Detect which cell encompasses the target text, then output its [x, y] center coordinate. 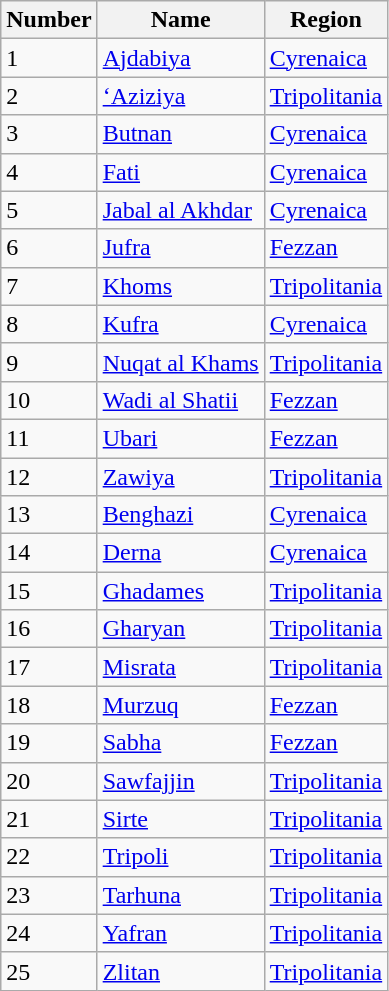
Sabha [180, 743]
20 [49, 781]
4 [49, 172]
Benghazi [180, 515]
Name [180, 20]
17 [49, 667]
Tarhuna [180, 895]
Ajdabiya [180, 58]
9 [49, 362]
16 [49, 629]
13 [49, 515]
Ghadames [180, 591]
Wadi al Shatii [180, 400]
Tripoli [180, 857]
Murzuq [180, 705]
5 [49, 210]
Ubari [180, 438]
12 [49, 477]
15 [49, 591]
Sirte [180, 819]
21 [49, 819]
6 [49, 248]
Gharyan [180, 629]
Butnan [180, 134]
Number [49, 20]
23 [49, 895]
Sawfajjin [180, 781]
1 [49, 58]
24 [49, 933]
Khoms [180, 286]
10 [49, 400]
Region [326, 20]
3 [49, 134]
25 [49, 971]
Misrata [180, 667]
8 [49, 324]
19 [49, 743]
‘Aziziya [180, 96]
Kufra [180, 324]
Zlitan [180, 971]
18 [49, 705]
Derna [180, 553]
Jufra [180, 248]
Fati [180, 172]
Nuqat al Khams [180, 362]
Yafran [180, 933]
22 [49, 857]
14 [49, 553]
7 [49, 286]
2 [49, 96]
Jabal al Akhdar [180, 210]
Zawiya [180, 477]
11 [49, 438]
